Output the [x, y] coordinate of the center of the cell containing the given text.  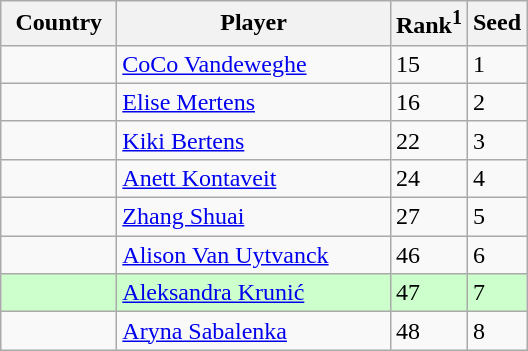
Seed [496, 24]
15 [428, 64]
Aleksandra Krunić [254, 293]
Elise Mertens [254, 102]
Player [254, 24]
3 [496, 140]
Aryna Sabalenka [254, 331]
7 [496, 293]
48 [428, 331]
8 [496, 331]
22 [428, 140]
Rank1 [428, 24]
27 [428, 217]
24 [428, 178]
Zhang Shuai [254, 217]
Alison Van Uytvanck [254, 255]
Kiki Bertens [254, 140]
4 [496, 178]
47 [428, 293]
46 [428, 255]
16 [428, 102]
2 [496, 102]
1 [496, 64]
5 [496, 217]
Country [59, 24]
6 [496, 255]
CoCo Vandeweghe [254, 64]
Anett Kontaveit [254, 178]
